Locate the cell with the specified text and output its [x, y] center coordinate. 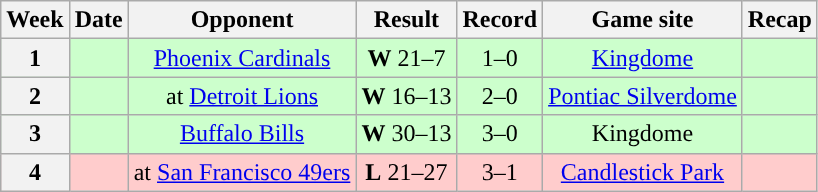
W 16–13 [406, 96]
Result [406, 20]
Recap [780, 20]
3 [35, 134]
3–1 [500, 172]
Date [98, 20]
1 [35, 58]
Candlestick Park [643, 172]
2 [35, 96]
W 21–7 [406, 58]
2–0 [500, 96]
Week [35, 20]
4 [35, 172]
at Detroit Lions [242, 96]
at San Francisco 49ers [242, 172]
Opponent [242, 20]
1–0 [500, 58]
3–0 [500, 134]
L 21–27 [406, 172]
W 30–13 [406, 134]
Buffalo Bills [242, 134]
Pontiac Silverdome [643, 96]
Game site [643, 20]
Record [500, 20]
Phoenix Cardinals [242, 58]
